Search for the cell housing the specified text and yield its (x, y) center coordinate. 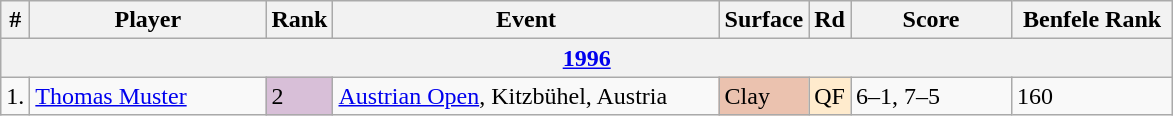
Rd (830, 20)
Austrian Open, Kitzbühel, Austria (526, 96)
Score (930, 20)
1996 (587, 58)
Rank (300, 20)
160 (1092, 96)
2 (300, 96)
1. (16, 96)
6–1, 7–5 (930, 96)
Benfele Rank (1092, 20)
Clay (764, 96)
QF (830, 96)
Event (526, 20)
Thomas Muster (148, 96)
# (16, 20)
Player (148, 20)
Surface (764, 20)
